For the text-containing cell, return its midpoint in [X, Y] coordinate format. 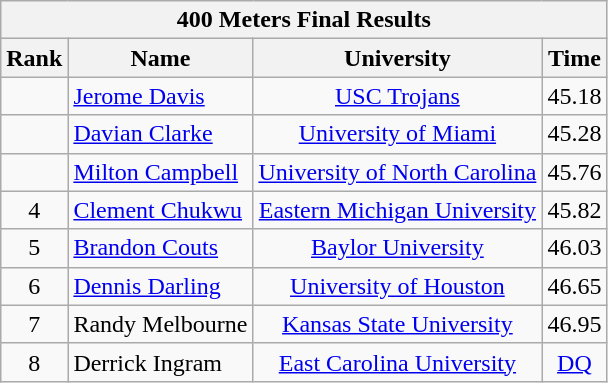
Derrick Ingram [160, 362]
DQ [574, 362]
45.76 [574, 172]
45.28 [574, 134]
Brandon Couts [160, 248]
Jerome Davis [160, 96]
East Carolina University [398, 362]
8 [34, 362]
Name [160, 58]
46.95 [574, 324]
Milton Campbell [160, 172]
4 [34, 210]
University of Miami [398, 134]
400 Meters Final Results [304, 20]
Clement Chukwu [160, 210]
45.18 [574, 96]
46.03 [574, 248]
Davian Clarke [160, 134]
Time [574, 58]
Dennis Darling [160, 286]
Baylor University [398, 248]
Eastern Michigan University [398, 210]
University of North Carolina [398, 172]
45.82 [574, 210]
Kansas State University [398, 324]
Randy Melbourne [160, 324]
5 [34, 248]
6 [34, 286]
USC Trojans [398, 96]
University of Houston [398, 286]
University [398, 58]
46.65 [574, 286]
Rank [34, 58]
7 [34, 324]
